Detect which cell encompasses the target text, then output its [x, y] center coordinate. 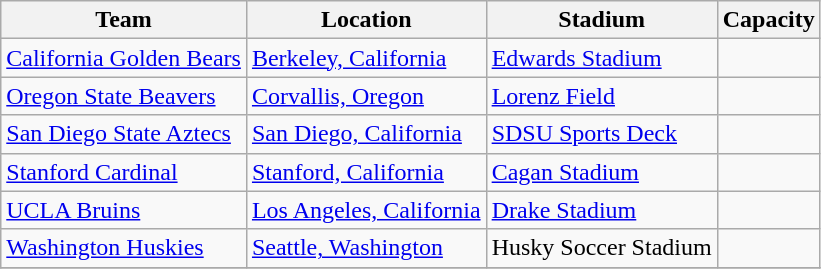
Corvallis, Oregon [366, 96]
Berkeley, California [366, 58]
Stadium [602, 20]
San Diego, California [366, 134]
Location [366, 20]
Stanford Cardinal [124, 172]
Edwards Stadium [602, 58]
California Golden Bears [124, 58]
Los Angeles, California [366, 210]
Cagan Stadium [602, 172]
Team [124, 20]
Capacity [768, 20]
Husky Soccer Stadium [602, 248]
Drake Stadium [602, 210]
Washington Huskies [124, 248]
San Diego State Aztecs [124, 134]
Lorenz Field [602, 96]
SDSU Sports Deck [602, 134]
Stanford, California [366, 172]
Oregon State Beavers [124, 96]
Seattle, Washington [366, 248]
UCLA Bruins [124, 210]
